Return [X, Y] of the center of cell containing provided text 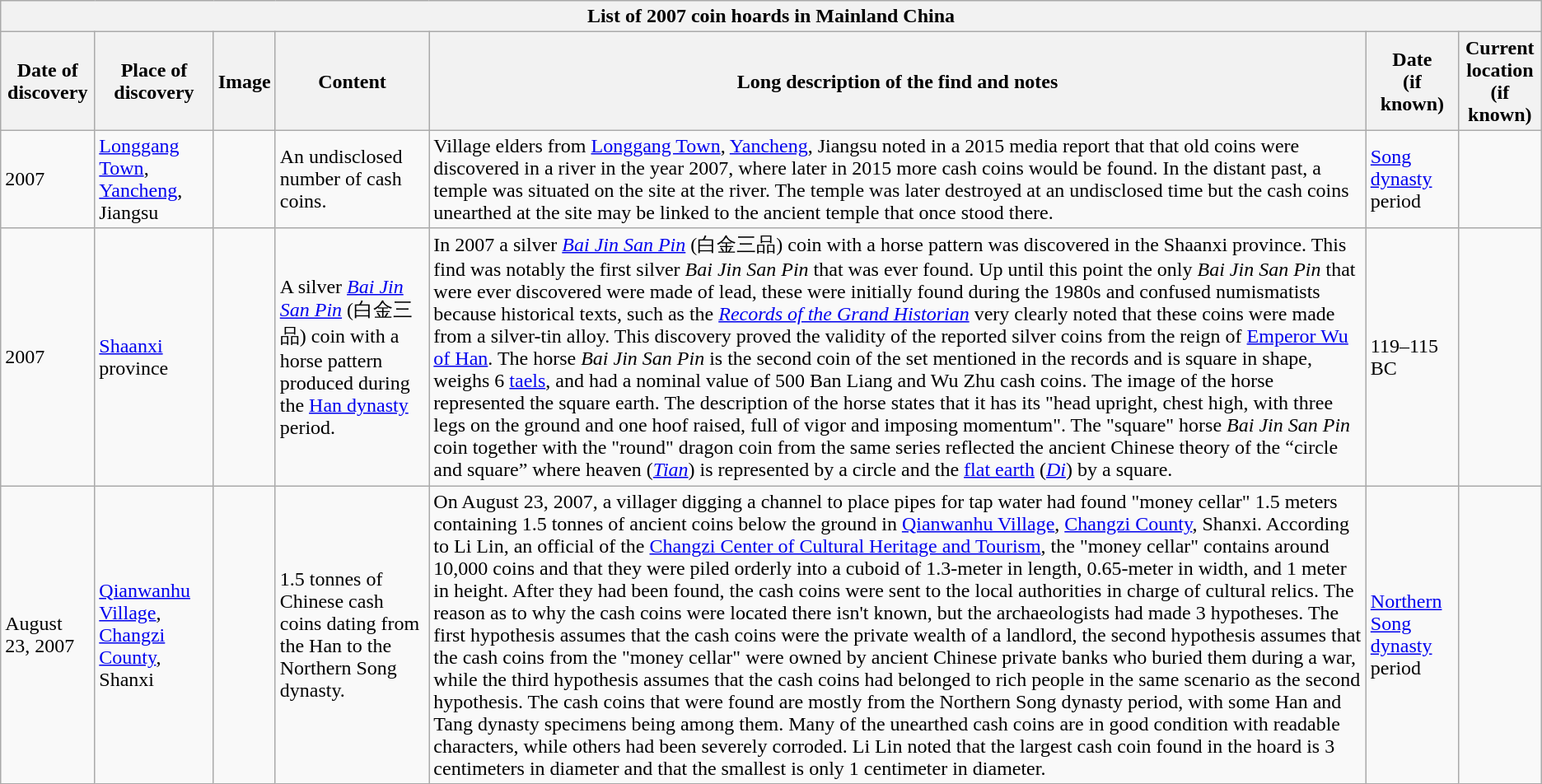
Northern Song dynasty period [1412, 635]
1.5 tonnes of Chinese cash coins dating from the Han to the Northern Song dynasty. [353, 635]
Image [244, 81]
An undisclosed number of cash coins. [353, 180]
Shaanxi province [154, 357]
List of 2007 coin hoards in Mainland China [771, 16]
Place of discovery [154, 81]
Qianwanhu Village, Changzi County, Shanxi [154, 635]
A silver Bai Jin San Pin (白金三品) coin with a horse pattern produced during the Han dynasty period. [353, 357]
Date of discovery [48, 81]
119–115 BC [1412, 357]
Long description of the find and notes [898, 81]
Date(if known) [1412, 81]
Longgang Town, Yancheng, Jiangsu [154, 180]
Current location(if known) [1499, 81]
Content [353, 81]
Song dynasty period [1412, 180]
August 23, 2007 [48, 635]
